Scan for the cell matching the given text and deliver its (X, Y) coordinate at center. 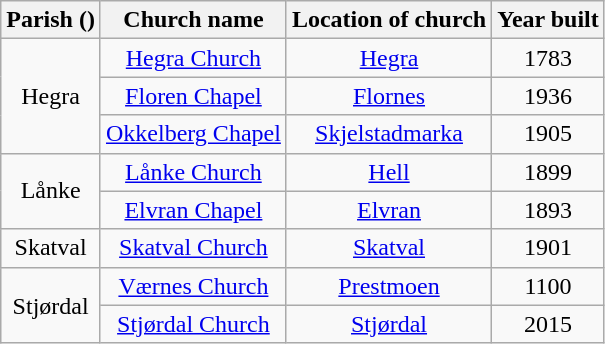
Parish () (51, 20)
Location of church (388, 20)
Lånke Church (193, 172)
2015 (548, 324)
Skjelstadmarka (388, 134)
1100 (548, 286)
1893 (548, 210)
Floren Chapel (193, 96)
Okkelberg Chapel (193, 134)
Elvran (388, 210)
Church name (193, 20)
Flornes (388, 96)
1905 (548, 134)
Værnes Church (193, 286)
1899 (548, 172)
1783 (548, 58)
Hegra Church (193, 58)
Hell (388, 172)
Year built (548, 20)
Stjørdal Church (193, 324)
Skatval Church (193, 248)
Prestmoen (388, 286)
Lånke (51, 191)
1936 (548, 96)
1901 (548, 248)
Elvran Chapel (193, 210)
